Scan for the cell matching the given text and deliver its (x, y) coordinate at center. 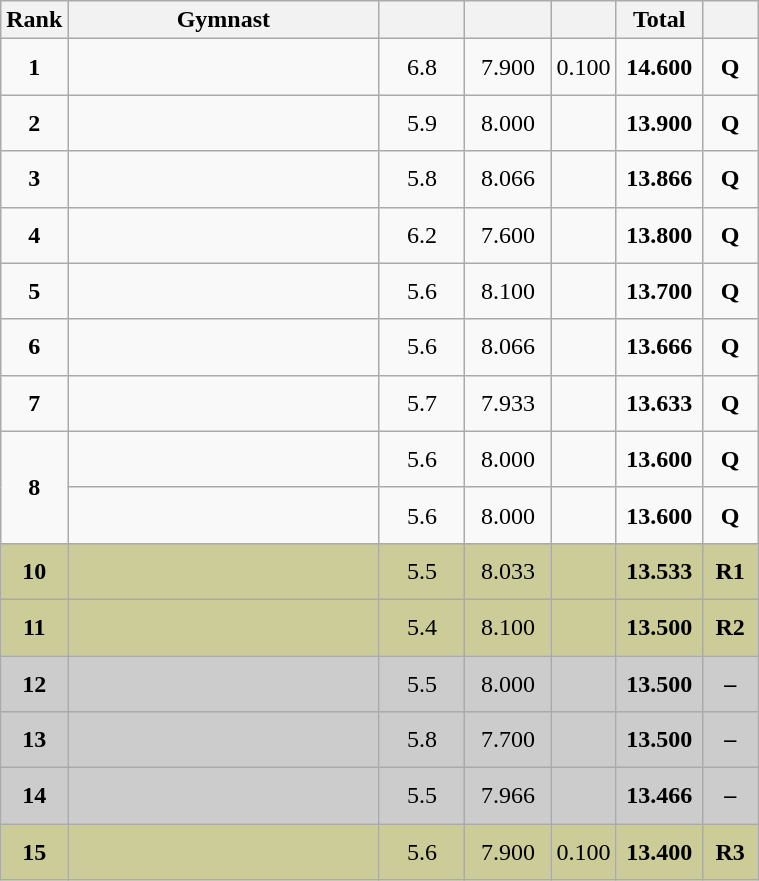
5 (34, 291)
13.866 (659, 179)
Total (659, 20)
13 (34, 740)
3 (34, 179)
6.8 (422, 67)
13.633 (659, 403)
13.700 (659, 291)
11 (34, 627)
7 (34, 403)
7.933 (508, 403)
R3 (730, 852)
13.533 (659, 571)
8.033 (508, 571)
12 (34, 684)
6 (34, 347)
R1 (730, 571)
1 (34, 67)
4 (34, 235)
14 (34, 796)
5.4 (422, 627)
8 (34, 487)
Rank (34, 20)
7.966 (508, 796)
13.400 (659, 852)
7.600 (508, 235)
10 (34, 571)
13.900 (659, 123)
14.600 (659, 67)
6.2 (422, 235)
Gymnast (224, 20)
5.7 (422, 403)
2 (34, 123)
5.9 (422, 123)
13.466 (659, 796)
13.666 (659, 347)
15 (34, 852)
R2 (730, 627)
13.800 (659, 235)
7.700 (508, 740)
